For the text-containing cell, return its midpoint in (x, y) coordinate format. 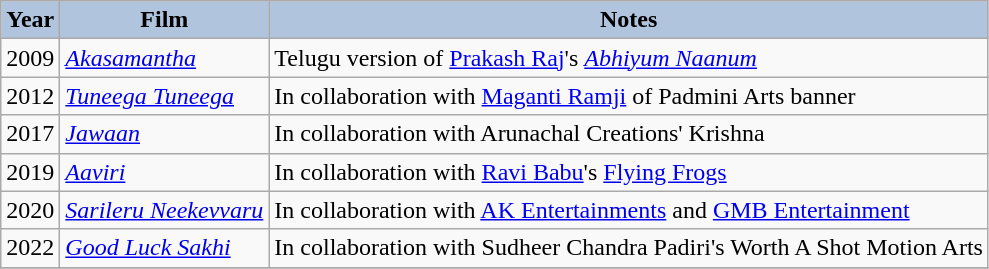
Telugu version of Prakash Raj's Abhiyum Naanum (629, 58)
Aaviri (164, 172)
2022 (30, 248)
In collaboration with AK Entertainments and GMB Entertainment (629, 210)
In collaboration with Maganti Ramji of Padmini Arts banner (629, 96)
2009 (30, 58)
2012 (30, 96)
Sarileru Neekevvaru (164, 210)
In collaboration with Sudheer Chandra Padiri's Worth A Shot Motion Arts (629, 248)
2019 (30, 172)
Akasamantha (164, 58)
In collaboration with Ravi Babu's Flying Frogs (629, 172)
Tuneega Tuneega (164, 96)
Year (30, 20)
In collaboration with Arunachal Creations' Krishna (629, 134)
Notes (629, 20)
Jawaan (164, 134)
2020 (30, 210)
Film (164, 20)
2017 (30, 134)
Good Luck Sakhi (164, 248)
